Return [x, y] of the center of cell containing provided text 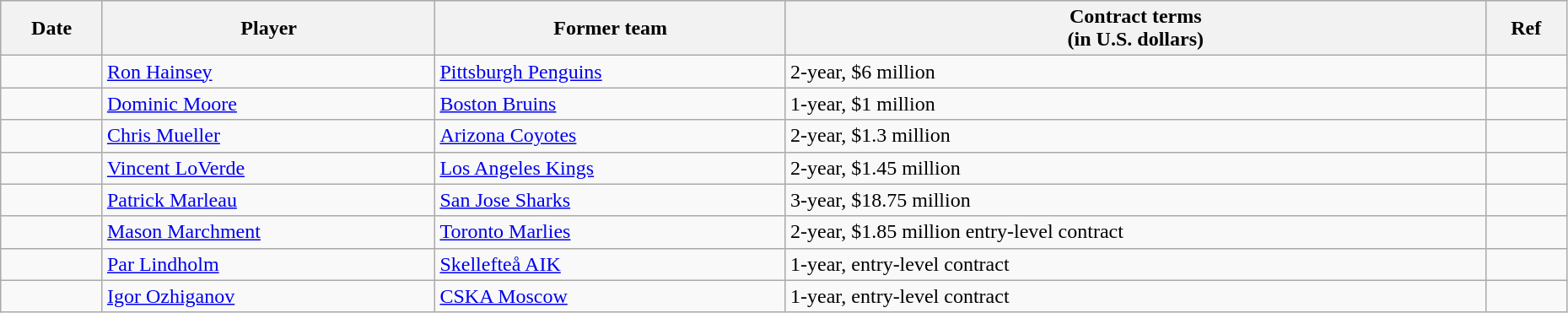
Igor Ozhiganov [268, 296]
Los Angeles Kings [611, 168]
2-year, $6 million [1135, 72]
1-year, $1 million [1135, 104]
Dominic Moore [268, 104]
Ref [1526, 29]
Toronto Marlies [611, 232]
Mason Marchment [268, 232]
Boston Bruins [611, 104]
2-year, $1.85 million entry-level contract [1135, 232]
CSKA Moscow [611, 296]
Former team [611, 29]
2-year, $1.45 million [1135, 168]
San Jose Sharks [611, 200]
Ron Hainsey [268, 72]
Patrick Marleau [268, 200]
Vincent LoVerde [268, 168]
3-year, $18.75 million [1135, 200]
Chris Mueller [268, 136]
Date [52, 29]
Player [268, 29]
Contract terms(in U.S. dollars) [1135, 29]
Pittsburgh Penguins [611, 72]
Arizona Coyotes [611, 136]
Skellefteå AIK [611, 264]
Par Lindholm [268, 264]
2-year, $1.3 million [1135, 136]
